Detect which cell encompasses the target text, then output its (X, Y) center coordinate. 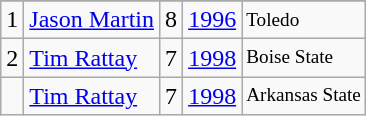
1996 (212, 20)
1 (12, 20)
8 (172, 20)
2 (12, 58)
Toledo (304, 20)
Jason Martin (92, 20)
Boise State (304, 58)
Arkansas State (304, 96)
